Detect which cell encompasses the target text, then output its [X, Y] center coordinate. 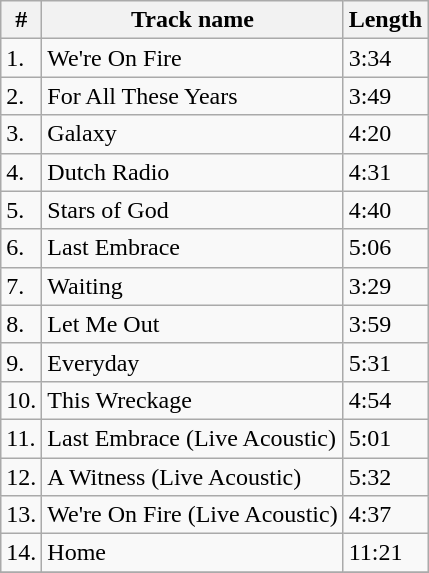
6. [22, 248]
12. [22, 477]
14. [22, 553]
Galaxy [192, 134]
3. [22, 134]
8. [22, 324]
13. [22, 515]
Waiting [192, 286]
11:21 [385, 553]
4:54 [385, 400]
5:32 [385, 477]
Last Embrace (Live Acoustic) [192, 438]
# [22, 20]
Stars of God [192, 210]
9. [22, 362]
For All These Years [192, 96]
4:40 [385, 210]
4:37 [385, 515]
7. [22, 286]
3:49 [385, 96]
4:20 [385, 134]
3:34 [385, 58]
Home [192, 553]
We're On Fire [192, 58]
5:06 [385, 248]
5:01 [385, 438]
2. [22, 96]
We're On Fire (Live Acoustic) [192, 515]
Track name [192, 20]
4. [22, 172]
Everyday [192, 362]
5:31 [385, 362]
Length [385, 20]
A Witness (Live Acoustic) [192, 477]
4:31 [385, 172]
Dutch Radio [192, 172]
This Wreckage [192, 400]
11. [22, 438]
1. [22, 58]
3:29 [385, 286]
5. [22, 210]
3:59 [385, 324]
Last Embrace [192, 248]
Let Me Out [192, 324]
10. [22, 400]
